Capture the cell that displays the provided text and extract its [X, Y] central coordinate. 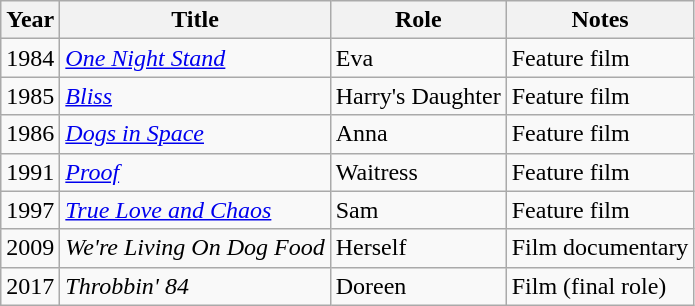
Doreen [418, 286]
Dogs in Space [195, 134]
1986 [30, 134]
2017 [30, 286]
2009 [30, 248]
Eva [418, 58]
Film (final role) [600, 286]
1985 [30, 96]
One Night Stand [195, 58]
Anna [418, 134]
We're Living On Dog Food [195, 248]
1997 [30, 210]
1984 [30, 58]
Bliss [195, 96]
Sam [418, 210]
Herself [418, 248]
Harry's Daughter [418, 96]
1991 [30, 172]
Proof [195, 172]
Year [30, 20]
True Love and Chaos [195, 210]
Notes [600, 20]
Film documentary [600, 248]
Throbbin' 84 [195, 286]
Role [418, 20]
Title [195, 20]
Waitress [418, 172]
